Identify which cell holds the provided text, then report its (x, y) central coordinate. 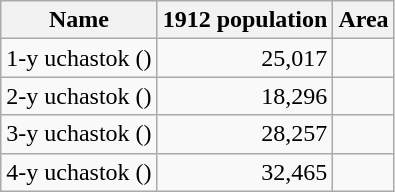
2-y uchastok () (79, 96)
3-y uchastok () (79, 134)
28,257 (245, 134)
25,017 (245, 58)
1912 population (245, 20)
32,465 (245, 172)
1-y uchastok () (79, 58)
Name (79, 20)
4-y uchastok () (79, 172)
Area (364, 20)
18,296 (245, 96)
